Identify which cell holds the provided text, then report its [x, y] central coordinate. 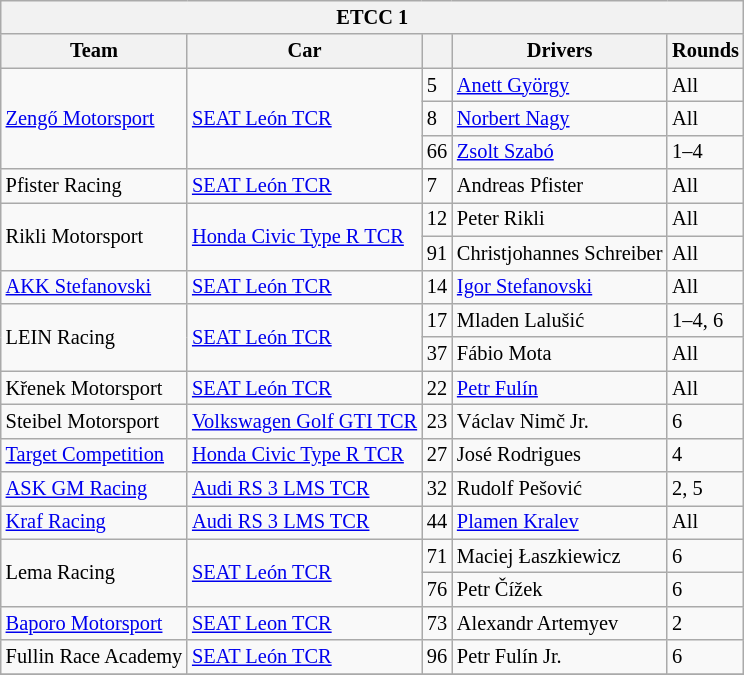
José Rodrigues [560, 455]
44 [437, 522]
AKK Stefanovski [94, 287]
ETCC 1 [372, 17]
73 [437, 623]
32 [437, 489]
Lema Racing [94, 572]
91 [437, 253]
Václav Nimč Jr. [560, 421]
2, 5 [706, 489]
Plamen Kralev [560, 522]
8 [437, 118]
SEAT Leon TCR [304, 623]
Anett György [560, 85]
5 [437, 85]
Target Competition [94, 455]
Pfister Racing [94, 186]
Kraf Racing [94, 522]
7 [437, 186]
23 [437, 421]
Steibel Motorsport [94, 421]
Rikli Motorsport [94, 236]
14 [437, 287]
Andreas Pfister [560, 186]
96 [437, 657]
2 [706, 623]
ASK GM Racing [94, 489]
12 [437, 219]
Norbert Nagy [560, 118]
Maciej Łaszkiewicz [560, 556]
Igor Stefanovski [560, 287]
Alexandr Artemyev [560, 623]
71 [437, 556]
Zsolt Szabó [560, 152]
22 [437, 388]
Fábio Mota [560, 354]
LEIN Racing [94, 336]
Car [304, 51]
Team [94, 51]
Petr Fulín Jr. [560, 657]
Rounds [706, 51]
66 [437, 152]
76 [437, 589]
Zengő Motorsport [94, 118]
27 [437, 455]
Mladen Lalušić [560, 320]
Christjohannes Schreiber [560, 253]
Volkswagen Golf GTI TCR [304, 421]
Petr Čížek [560, 589]
Peter Rikli [560, 219]
Baporo Motorsport [94, 623]
17 [437, 320]
Rudolf Pešović [560, 489]
4 [706, 455]
Křenek Motorsport [94, 388]
1–4 [706, 152]
37 [437, 354]
Drivers [560, 51]
1–4, 6 [706, 320]
Petr Fulín [560, 388]
Fullin Race Academy [94, 657]
